Return the [X, Y] coordinate for the center point of the cell that contains the specified text.  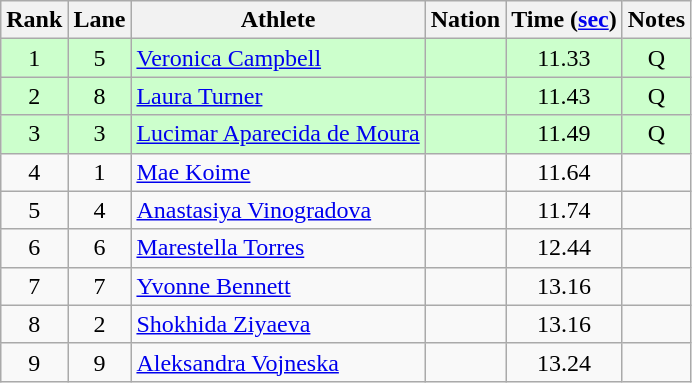
11.43 [564, 96]
Nation [465, 20]
Lane [100, 20]
Aleksandra Vojneska [278, 362]
Anastasiya Vinogradova [278, 210]
13.24 [564, 362]
Lucimar Aparecida de Moura [278, 134]
Veronica Campbell [278, 58]
Athlete [278, 20]
12.44 [564, 248]
Yvonne Bennett [278, 286]
Notes [656, 20]
Shokhida Ziyaeva [278, 324]
Rank [34, 20]
11.74 [564, 210]
Mae Koime [278, 172]
Laura Turner [278, 96]
11.33 [564, 58]
Time (sec) [564, 20]
11.64 [564, 172]
Marestella Torres [278, 248]
11.49 [564, 134]
